Scan for the cell matching the given text and deliver its [x, y] coordinate at center. 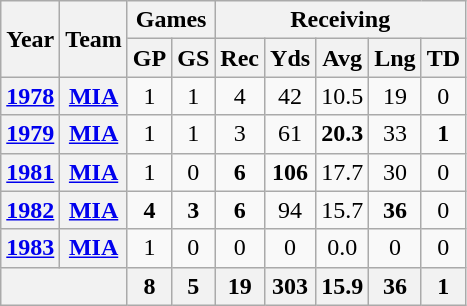
15.9 [342, 286]
94 [290, 210]
17.7 [342, 172]
5 [194, 286]
303 [290, 286]
106 [290, 172]
1983 [30, 248]
Year [30, 39]
Receiving [340, 20]
0.0 [342, 248]
15.7 [342, 210]
GP [149, 58]
30 [395, 172]
Avg [342, 58]
GS [194, 58]
42 [290, 96]
Lng [395, 58]
1978 [30, 96]
10.5 [342, 96]
1981 [30, 172]
Team [94, 39]
Games [170, 20]
20.3 [342, 134]
1982 [30, 210]
1979 [30, 134]
Yds [290, 58]
TD [443, 58]
61 [290, 134]
Rec [240, 58]
8 [149, 286]
33 [395, 134]
